Extract the [X, Y] coordinate from the center of the cell holding the provided text.  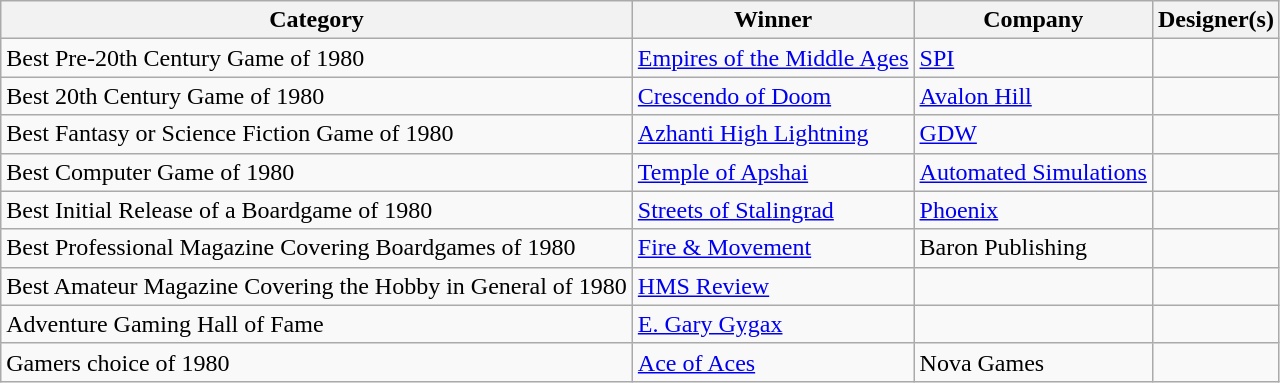
Best Initial Release of a Boardgame of 1980 [317, 210]
HMS Review [773, 286]
SPI [1033, 58]
Fire & Movement [773, 248]
Best Professional Magazine Covering Boardgames of 1980 [317, 248]
E. Gary Gygax [773, 324]
Best Computer Game of 1980 [317, 172]
Best Amateur Magazine Covering the Hobby in General of 1980 [317, 286]
Best 20th Century Game of 1980 [317, 96]
Azhanti High Lightning [773, 134]
Empires of the Middle Ages [773, 58]
Best Fantasy or Science Fiction Game of 1980 [317, 134]
Best Pre-20th Century Game of 1980 [317, 58]
Baron Publishing [1033, 248]
Company [1033, 20]
Streets of Stalingrad [773, 210]
Automated Simulations [1033, 172]
Designer(s) [1216, 20]
Avalon Hill [1033, 96]
Crescendo of Doom [773, 96]
Nova Games [1033, 362]
Category [317, 20]
Adventure Gaming Hall of Fame [317, 324]
GDW [1033, 134]
Phoenix [1033, 210]
Winner [773, 20]
Temple of Apshai [773, 172]
Ace of Aces [773, 362]
Gamers choice of 1980 [317, 362]
